Identify which cell holds the provided text, then report its (X, Y) central coordinate. 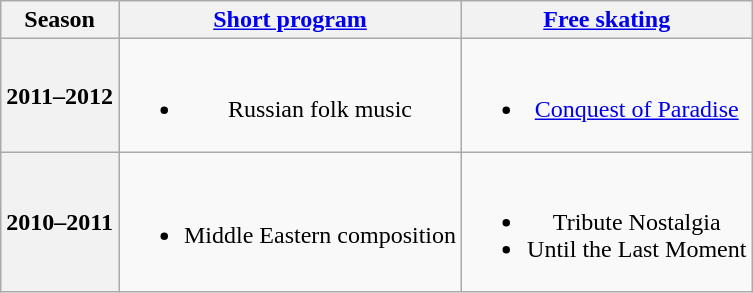
2011–2012 (60, 96)
Season (60, 20)
Conquest of Paradise (607, 96)
Russian folk music (290, 96)
Free skating (607, 20)
Short program (290, 20)
Tribute NostalgiaUntil the Last Moment (607, 222)
2010–2011 (60, 222)
Middle Eastern composition (290, 222)
